Detect which cell encompasses the target text, then output its (x, y) center coordinate. 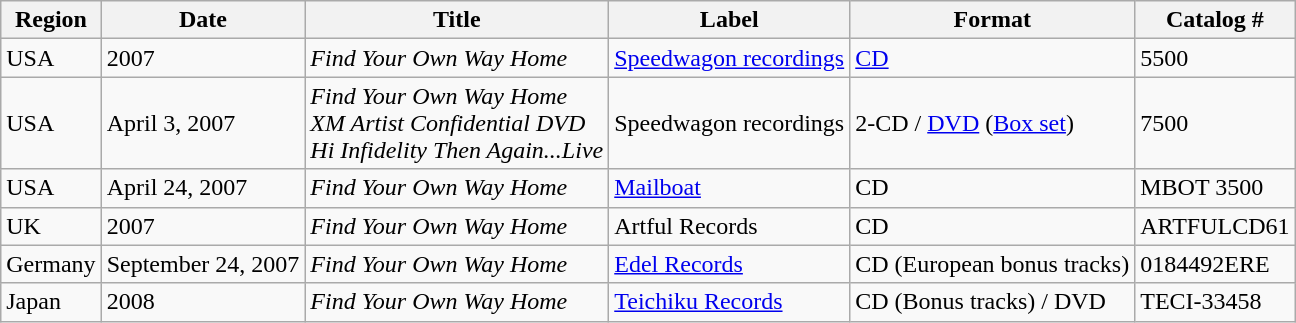
Region (51, 20)
0184492ERE (1215, 264)
2-CD / DVD (Box set) (992, 123)
2008 (203, 302)
Label (730, 20)
Catalog # (1215, 20)
April 24, 2007 (203, 188)
CD (Bonus tracks) / DVD (992, 302)
7500 (1215, 123)
5500 (1215, 58)
Find Your Own Way HomeXM Artist Confidential DVDHi Infidelity Then Again...Live (457, 123)
MBOT 3500 (1215, 188)
Japan (51, 302)
Title (457, 20)
April 3, 2007 (203, 123)
Edel Records (730, 264)
Format (992, 20)
September 24, 2007 (203, 264)
CD (European bonus tracks) (992, 264)
ARTFULCD61 (1215, 226)
Teichiku Records (730, 302)
Germany (51, 264)
UK (51, 226)
Date (203, 20)
Artful Records (730, 226)
TECI-33458 (1215, 302)
Mailboat (730, 188)
